Return [X, Y] of the center of cell containing provided text 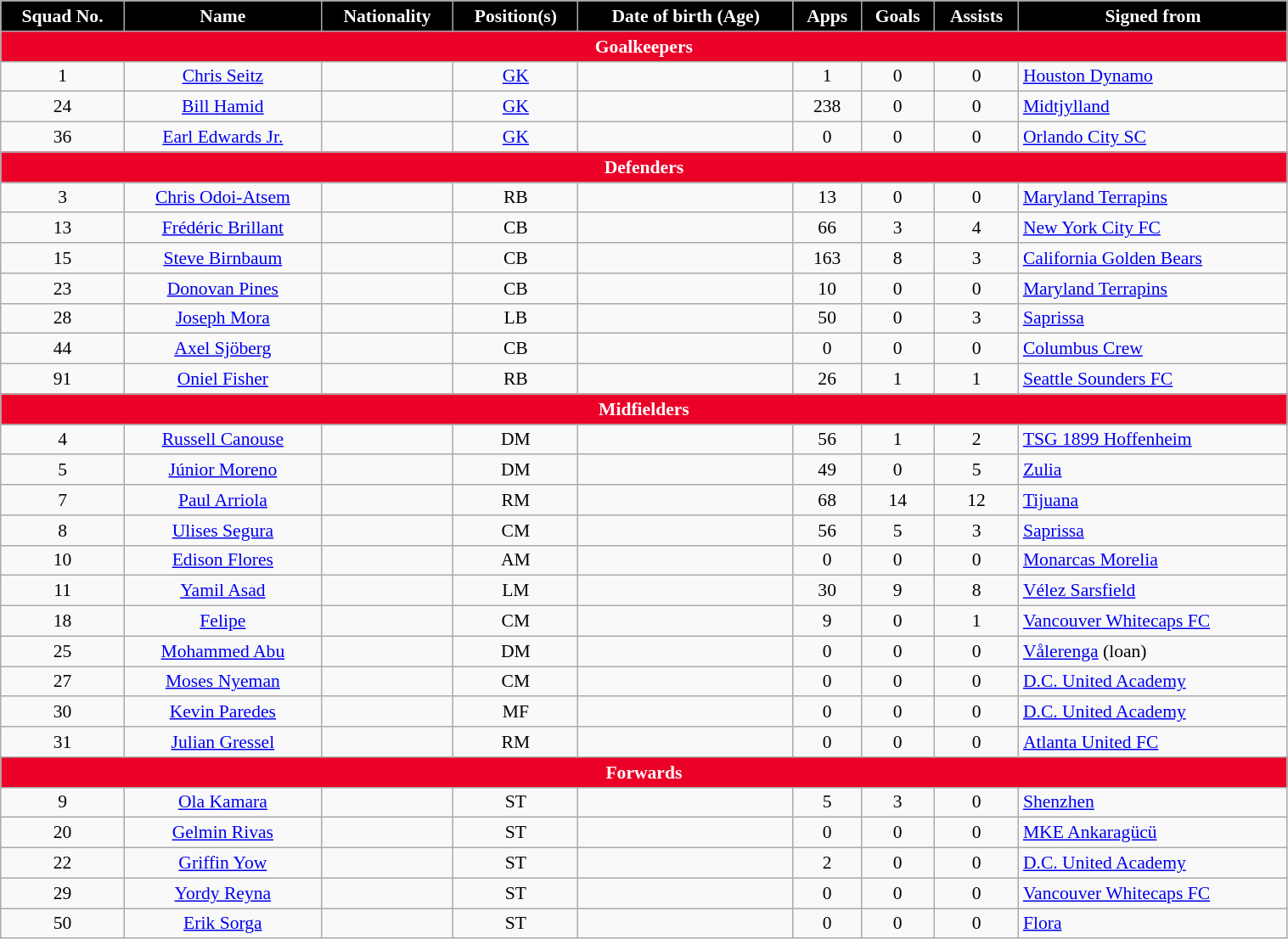
Flora [1153, 924]
Ulises Segura [222, 531]
Russell Canouse [222, 440]
27 [63, 682]
Defenders [644, 167]
New York City FC [1153, 228]
Position(s) [516, 16]
Houston Dynamo [1153, 76]
14 [897, 500]
Donovan Pines [222, 289]
68 [827, 500]
15 [63, 258]
Nationality [387, 16]
Assists [976, 16]
23 [63, 289]
Midfielders [644, 409]
7 [63, 500]
49 [827, 470]
Julian Gressel [222, 742]
Yamil Asad [222, 591]
91 [63, 380]
Earl Edwards Jr. [222, 138]
Kevin Paredes [222, 712]
Zulia [1153, 470]
Seattle Sounders FC [1153, 380]
36 [63, 138]
Columbus Crew [1153, 349]
Signed from [1153, 16]
26 [827, 380]
Ola Kamara [222, 802]
44 [63, 349]
Yordy Reyna [222, 893]
Joseph Mora [222, 318]
Chris Odoi-Atsem [222, 198]
20 [63, 833]
163 [827, 258]
238 [827, 107]
Vålerenga (loan) [1153, 651]
Paul Arriola [222, 500]
Midtjylland [1153, 107]
Goals [897, 16]
22 [63, 863]
Mohammed Abu [222, 651]
LB [516, 318]
66 [827, 228]
Griffin Yow [222, 863]
Moses Nyeman [222, 682]
18 [63, 621]
Steve Birnbaum [222, 258]
Chris Seitz [222, 76]
Axel Sjöberg [222, 349]
California Golden Bears [1153, 258]
25 [63, 651]
Apps [827, 16]
11 [63, 591]
Orlando City SC [1153, 138]
Forwards [644, 773]
28 [63, 318]
Bill Hamid [222, 107]
TSG 1899 Hoffenheim [1153, 440]
Name [222, 16]
Erik Sorga [222, 924]
MKE Ankaragücü [1153, 833]
Júnior Moreno [222, 470]
29 [63, 893]
24 [63, 107]
Edison Flores [222, 560]
Felipe [222, 621]
Tijuana [1153, 500]
12 [976, 500]
Atlanta United FC [1153, 742]
Shenzhen [1153, 802]
Oniel Fisher [222, 380]
Goalkeepers [644, 47]
31 [63, 742]
Gelmin Rivas [222, 833]
AM [516, 560]
Monarcas Morelia [1153, 560]
Vélez Sarsfield [1153, 591]
LM [516, 591]
Date of birth (Age) [686, 16]
Squad No. [63, 16]
Frédéric Brillant [222, 228]
MF [516, 712]
